Provide the (X, Y) coordinate of the cell's center where the given text is located.  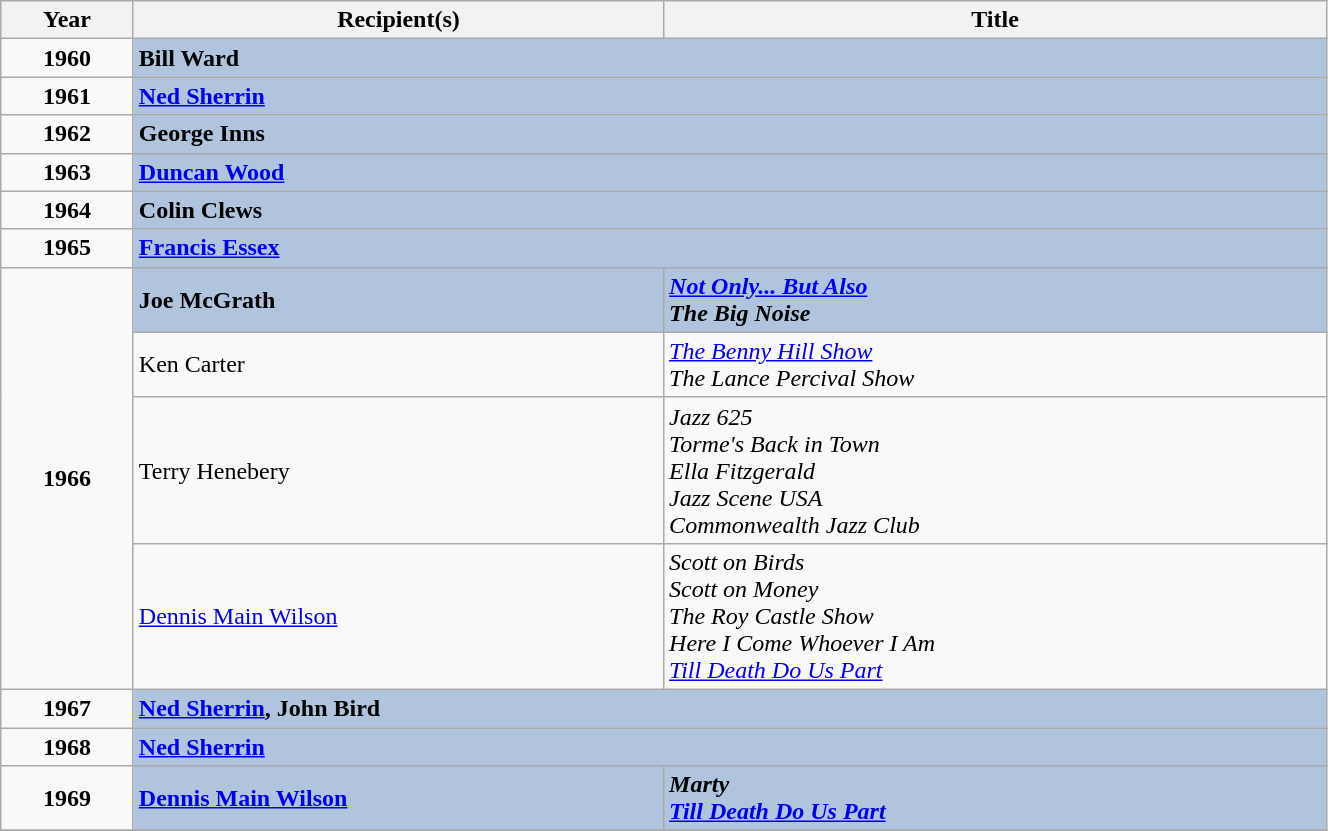
George Inns (730, 134)
1965 (68, 248)
Duncan Wood (730, 172)
Francis Essex (730, 248)
Ned Sherrin, John Bird (730, 708)
1967 (68, 708)
Title (996, 20)
MartyTill Death Do Us Part (996, 798)
Jazz 625Torme's Back in TownElla FitzgeraldJazz Scene USACommonwealth Jazz Club (996, 470)
Not Only... But AlsoThe Big Noise (996, 300)
1962 (68, 134)
The Benny Hill ShowThe Lance Percival Show (996, 364)
Ken Carter (398, 364)
Colin Clews (730, 210)
1964 (68, 210)
Terry Henebery (398, 470)
1963 (68, 172)
1969 (68, 798)
1961 (68, 96)
Bill Ward (730, 58)
Scott on BirdsScott on MoneyThe Roy Castle ShowHere I Come Whoever I AmTill Death Do Us Part (996, 616)
1966 (68, 478)
Joe McGrath (398, 300)
1968 (68, 747)
Year (68, 20)
Recipient(s) (398, 20)
1960 (68, 58)
